Locate the cell with the specified text and output its (x, y) center coordinate. 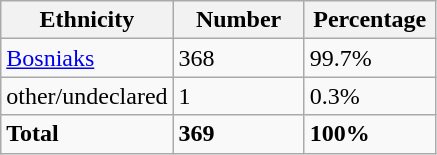
Percentage (370, 20)
100% (370, 134)
Bosniaks (87, 58)
0.3% (370, 96)
Number (238, 20)
1 (238, 96)
other/undeclared (87, 96)
Total (87, 134)
369 (238, 134)
99.7% (370, 58)
368 (238, 58)
Ethnicity (87, 20)
